Find where the given text appears and provide that cell's center as [X, Y] coordinate. 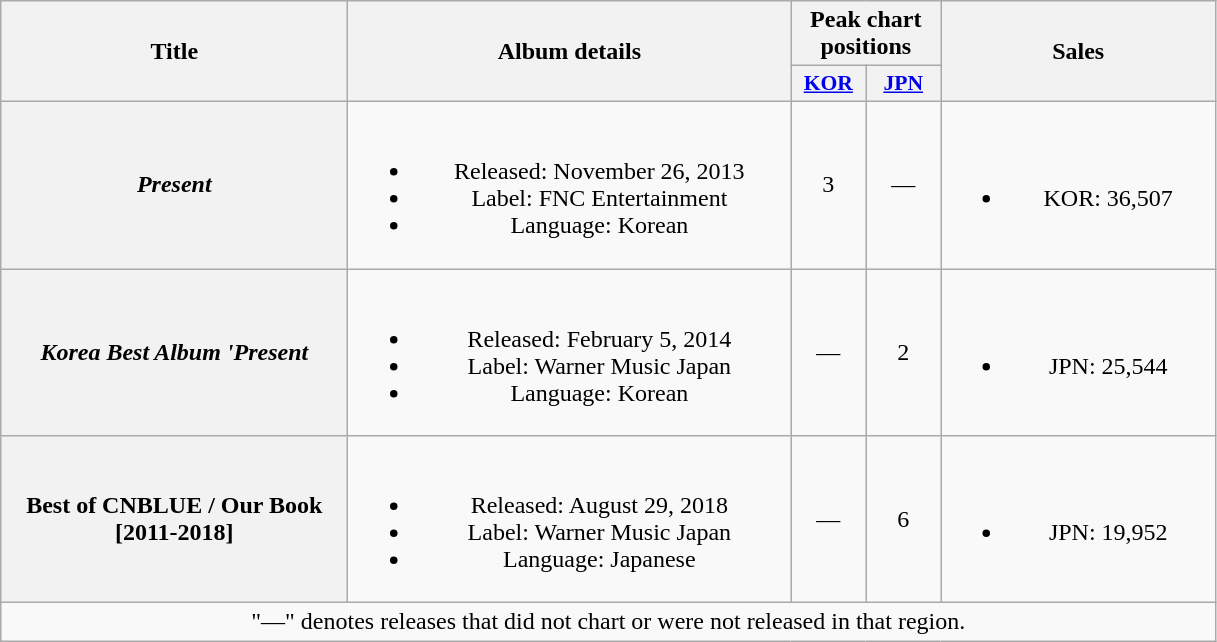
JPN: 25,544 [1078, 352]
6 [904, 520]
JPN: 19,952 [1078, 520]
Released: August 29, 2018Label: Warner Music JapanLanguage: Japanese [570, 520]
Title [174, 52]
JPN [904, 84]
KOR [828, 84]
Korea Best Album 'Present [174, 352]
2 [904, 352]
Sales [1078, 52]
Released: February 5, 2014Label: Warner Music JapanLanguage: Korean [570, 352]
Released: November 26, 2013Label: FNC EntertainmentLanguage: Korean [570, 184]
3 [828, 184]
Best of CNBLUE / Our Book [2011-2018] [174, 520]
Album details [570, 52]
Present [174, 184]
"—" denotes releases that did not chart or were not released in that region. [608, 622]
Peak chart positions [866, 34]
KOR: 36,507 [1078, 184]
